Capture the cell that displays the provided text and extract its [x, y] central coordinate. 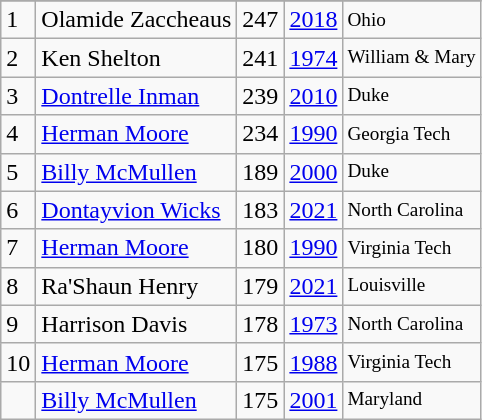
1973 [314, 324]
189 [260, 172]
239 [260, 96]
Louisville [412, 286]
2018 [314, 20]
180 [260, 248]
1974 [314, 58]
241 [260, 58]
Harrison Davis [136, 324]
5 [18, 172]
Olamide Zaccheaus [136, 20]
3 [18, 96]
10 [18, 362]
Ohio [412, 20]
1 [18, 20]
Dontayvion Wicks [136, 210]
Dontrelle Inman [136, 96]
Georgia Tech [412, 134]
7 [18, 248]
Ra'Shaun Henry [136, 286]
2000 [314, 172]
1988 [314, 362]
6 [18, 210]
2 [18, 58]
179 [260, 286]
4 [18, 134]
178 [260, 324]
247 [260, 20]
183 [260, 210]
234 [260, 134]
Ken Shelton [136, 58]
Maryland [412, 400]
9 [18, 324]
William & Mary [412, 58]
8 [18, 286]
2001 [314, 400]
2010 [314, 96]
